Return the [X, Y] coordinate for the center point of the cell that contains the specified text.  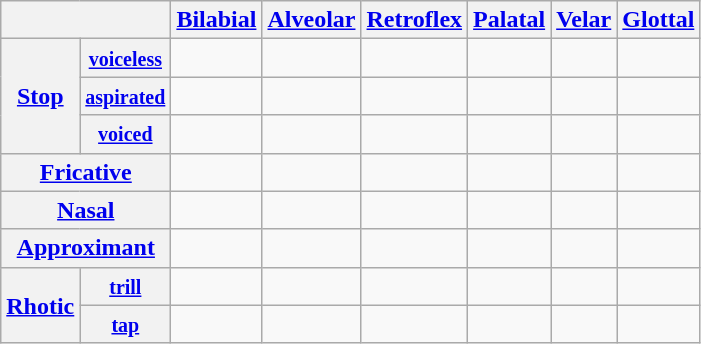
aspirated [126, 96]
trill [126, 286]
Fricative [86, 172]
Velar [584, 20]
Rhotic [40, 305]
Retroflex [414, 20]
Nasal [86, 210]
Bilabial [216, 20]
voiced [126, 134]
Approximant [86, 248]
Stop [40, 96]
voiceless [126, 58]
Glottal [658, 20]
Alveolar [312, 20]
tap [126, 324]
Palatal [510, 20]
